Identify which cell holds the provided text, then report its (x, y) central coordinate. 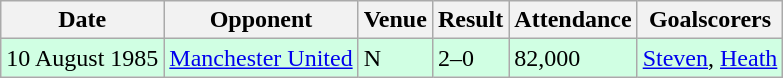
82,000 (573, 58)
Venue (395, 20)
10 August 1985 (82, 58)
Result (470, 20)
Opponent (261, 20)
Date (82, 20)
Manchester United (261, 58)
Steven, Heath (710, 58)
2–0 (470, 58)
N (395, 58)
Attendance (573, 20)
Goalscorers (710, 20)
